Provide the [x, y] coordinate of the cell's center where the given text is located.  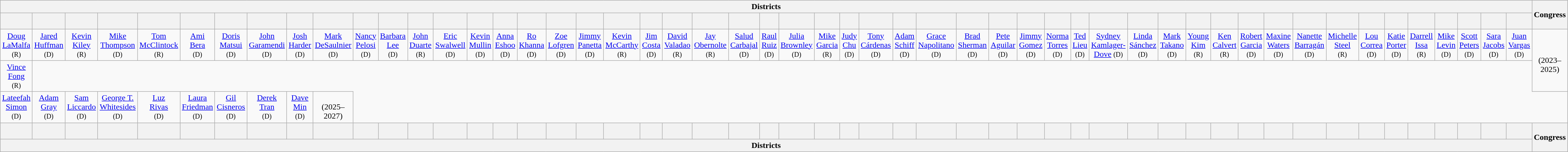
KevinKiley(R) [81, 45]
LauraFriedman(D) [197, 107]
RobertGarcia(D) [1251, 45]
JuliaBrownley(D) [797, 45]
TonyCárdenas(D) [876, 45]
AdamGray(D) [49, 107]
JudyChu(D) [849, 45]
ScottPeters(D) [1469, 45]
SaraJacobs(D) [1494, 45]
JohnGaramendi(D) [267, 45]
DarrellIssa(R) [1421, 45]
JoshHarder(D) [300, 45]
JohnDuarte(R) [420, 45]
ZoeLofgren(D) [561, 45]
SaludCarbajal(D) [744, 45]
AnnaEshoo(D) [505, 45]
DerekTran(D) [267, 107]
YoungKim(R) [1198, 45]
RoKhanna(D) [532, 45]
(2025–2027) [333, 107]
BradSherman(D) [972, 45]
NancyPelosi(D) [366, 45]
KevinMcCarthy (R) [622, 45]
JimmyPanetta(D) [590, 45]
RaulRuiz(D) [769, 45]
(2023–2025) [1550, 60]
DaveMin(D) [300, 107]
TomMcClintock (R) [159, 45]
DougLaMalfa(R) [16, 45]
George T.Whitesides(D) [118, 107]
SamLiccardo(D) [81, 107]
NanetteBarragán(D) [1309, 45]
PeteAguilar(D) [1003, 45]
JimCosta(D) [651, 45]
KenCalvert(R) [1225, 45]
LuzRivas(D) [159, 107]
DorisMatsui(D) [231, 45]
SydneyKamlager-Dove (D) [1108, 45]
MaxineWaters(D) [1278, 45]
EricSwalwell(D) [450, 45]
JaredHuffman(D) [49, 45]
AmiBera(D) [197, 45]
MarkTakano(D) [1172, 45]
MikeGarcia(R) [827, 45]
VinceFong(R) [16, 76]
MichelleSteel(R) [1342, 45]
LouCorrea(D) [1372, 45]
BarbaraLee(D) [393, 45]
JayObernolte(R) [710, 45]
AdamSchiff(D) [905, 45]
GraceNapolitano(D) [936, 45]
TedLieu(D) [1080, 45]
JuanVargas(D) [1519, 45]
LateefahSimon(D) [16, 107]
MikeThompson(D) [118, 45]
GilCisneros(D) [231, 107]
JimmyGomez(D) [1031, 45]
LindaSánchez(D) [1143, 45]
KevinMullin(D) [480, 45]
NormaTorres(D) [1057, 45]
MikeLevin(D) [1446, 45]
KatiePorter(D) [1396, 45]
MarkDeSaulnier(D) [333, 45]
DavidValadao(R) [677, 45]
